Find where the given text appears and provide that cell's center as (x, y) coordinate. 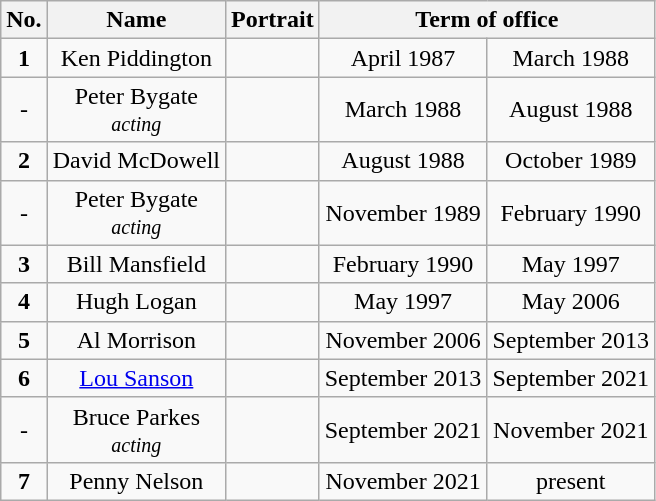
May 2006 (571, 302)
present (571, 481)
Hugh Logan (136, 302)
7 (24, 481)
Bruce Parkesacting (136, 430)
November 1989 (403, 212)
Lou Sanson (136, 378)
1 (24, 58)
2 (24, 161)
6 (24, 378)
Portrait (273, 20)
5 (24, 340)
3 (24, 264)
Name (136, 20)
Al Morrison (136, 340)
November 2006 (403, 340)
4 (24, 302)
October 1989 (571, 161)
April 1987 (403, 58)
Term of office (486, 20)
No. (24, 20)
Penny Nelson (136, 481)
David McDowell (136, 161)
Bill Mansfield (136, 264)
Ken Piddington (136, 58)
